Locate the cell with the specified text and output its [X, Y] center coordinate. 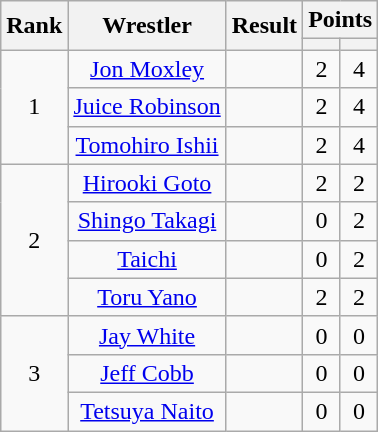
Toru Yano [147, 297]
Points [340, 20]
Tetsuya Naito [147, 411]
3 [34, 373]
Jay White [147, 335]
Shingo Takagi [147, 221]
Rank [34, 26]
Wrestler [147, 26]
Tomohiro Ishii [147, 145]
Jeff Cobb [147, 373]
Jon Moxley [147, 69]
1 [34, 107]
Result [264, 26]
Taichi [147, 259]
Hirooki Goto [147, 183]
Juice Robinson [147, 107]
